Capture the cell that displays the provided text and extract its [X, Y] central coordinate. 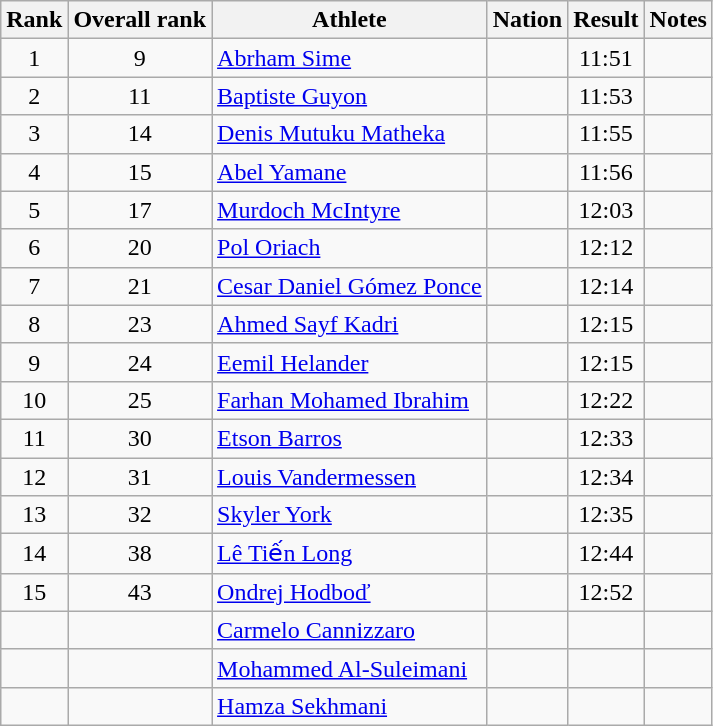
11:56 [606, 172]
12:44 [606, 554]
6 [34, 248]
32 [140, 515]
Baptiste Guyon [350, 96]
5 [34, 210]
Cesar Daniel Gómez Ponce [350, 286]
12:03 [606, 210]
Pol Oriach [350, 248]
12:34 [606, 477]
Skyler York [350, 515]
23 [140, 324]
Abel Yamane [350, 172]
1 [34, 58]
Ahmed Sayf Kadri [350, 324]
24 [140, 362]
11:53 [606, 96]
Ondrej Hodboď [350, 592]
Etson Barros [350, 438]
Louis Vandermessen [350, 477]
38 [140, 554]
Athlete [350, 20]
8 [34, 324]
2 [34, 96]
12:14 [606, 286]
17 [140, 210]
Result [606, 20]
43 [140, 592]
12:52 [606, 592]
10 [34, 400]
12:22 [606, 400]
31 [140, 477]
30 [140, 438]
12:33 [606, 438]
Hamza Sekhmani [350, 706]
Eemil Helander [350, 362]
25 [140, 400]
3 [34, 134]
Denis Mutuku Matheka [350, 134]
21 [140, 286]
Notes [678, 20]
Rank [34, 20]
11:51 [606, 58]
12:35 [606, 515]
4 [34, 172]
7 [34, 286]
Nation [527, 20]
Mohammed Al-Suleimani [350, 668]
11:55 [606, 134]
Abrham Sime [350, 58]
12:12 [606, 248]
Farhan Mohamed Ibrahim [350, 400]
12 [34, 477]
Carmelo Cannizzaro [350, 630]
Overall rank [140, 20]
20 [140, 248]
13 [34, 515]
Murdoch McIntyre [350, 210]
Lê Tiến Long [350, 554]
